Search for the cell housing the specified text and yield its [X, Y] center coordinate. 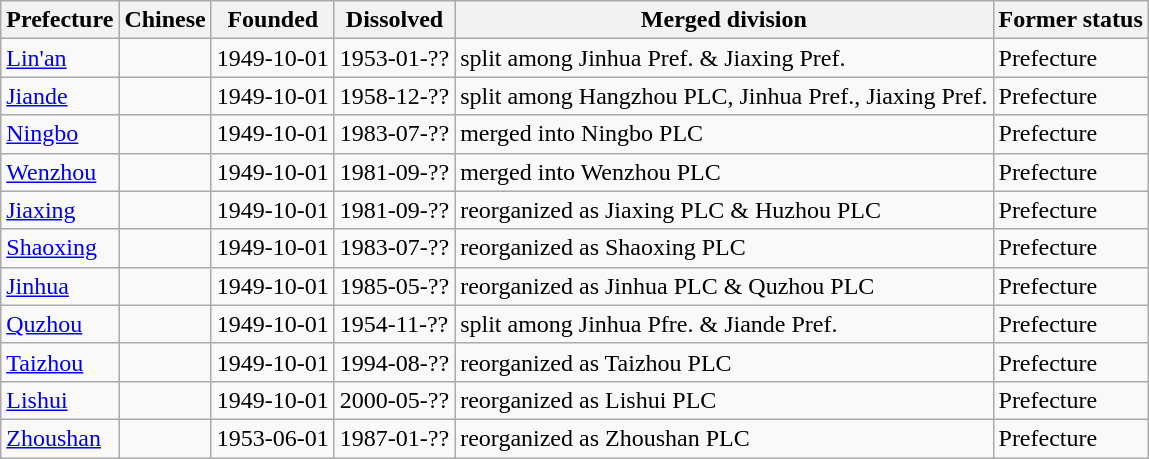
reorganized as Lishui PLC [724, 400]
split among Jinhua Pref. & Jiaxing Pref. [724, 58]
Lishui [60, 400]
reorganized as Jiaxing PLC & Huzhou PLC [724, 210]
Chinese [165, 20]
1954-11-?? [394, 324]
1985-05-?? [394, 286]
reorganized as Taizhou PLC [724, 362]
Lin'an [60, 58]
Taizhou [60, 362]
reorganized as Jinhua PLC & Quzhou PLC [724, 286]
Shaoxing [60, 248]
1953-01-?? [394, 58]
reorganized as Zhoushan PLC [724, 438]
Ningbo [60, 134]
Merged division [724, 20]
split among Jinhua Pfre. & Jiande Pref. [724, 324]
Jiande [60, 96]
split among Hangzhou PLC, Jinhua Pref., Jiaxing Pref. [724, 96]
Founded [272, 20]
reorganized as Shaoxing PLC [724, 248]
Quzhou [60, 324]
merged into Wenzhou PLC [724, 172]
1958-12-?? [394, 96]
Former status [1070, 20]
Dissolved [394, 20]
Wenzhou [60, 172]
1953-06-01 [272, 438]
Zhoushan [60, 438]
Jinhua [60, 286]
Jiaxing [60, 210]
merged into Ningbo PLC [724, 134]
1987-01-?? [394, 438]
1994-08-?? [394, 362]
2000-05-?? [394, 400]
